Return [X, Y] of the center of cell containing provided text 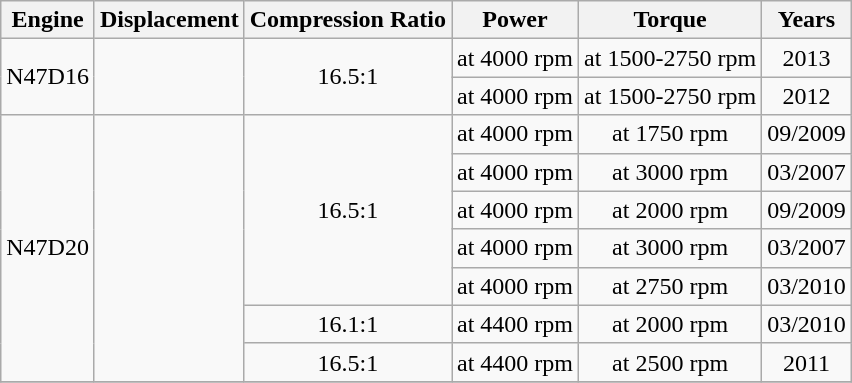
Engine [48, 20]
16.1:1 [348, 324]
N47D20 [48, 248]
Compression Ratio [348, 20]
Years [807, 20]
2011 [807, 362]
2012 [807, 96]
at 1750 rpm [670, 134]
at 2500 rpm [670, 362]
Torque [670, 20]
2013 [807, 58]
at 2750 rpm [670, 286]
Power [516, 20]
Displacement [169, 20]
N47D16 [48, 77]
